Output the (x, y) coordinate of the center of the cell containing the given text.  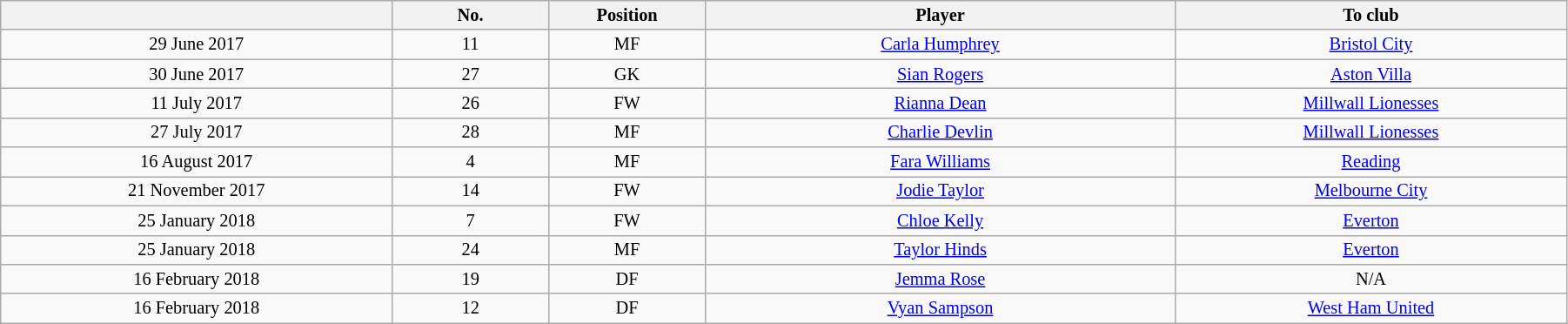
Rianna Dean (941, 103)
30 June 2017 (197, 74)
24 (471, 250)
West Ham United (1371, 308)
To club (1371, 15)
4 (471, 162)
Chloe Kelly (941, 220)
Jodie Taylor (941, 191)
14 (471, 191)
GK (627, 74)
16 August 2017 (197, 162)
Fara Williams (941, 162)
Melbourne City (1371, 191)
Player (941, 15)
29 June 2017 (197, 44)
19 (471, 279)
12 (471, 308)
Charlie Devlin (941, 132)
Position (627, 15)
Taylor Hinds (941, 250)
Aston Villa (1371, 74)
28 (471, 132)
11 (471, 44)
26 (471, 103)
Carla Humphrey (941, 44)
No. (471, 15)
Bristol City (1371, 44)
21 November 2017 (197, 191)
Jemma Rose (941, 279)
Sian Rogers (941, 74)
Vyan Sampson (941, 308)
N/A (1371, 279)
27 (471, 74)
Reading (1371, 162)
11 July 2017 (197, 103)
27 July 2017 (197, 132)
7 (471, 220)
